Pinpoint the cell where the given text exists, returning its (X, Y) midpoint coordinate. 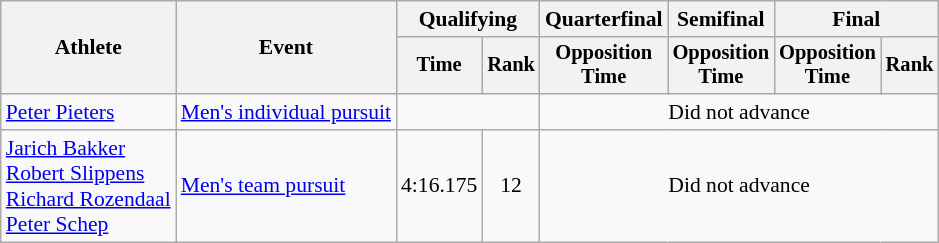
Qualifying (468, 19)
Jarich BakkerRobert SlippensRichard RozendaalPeter Schep (88, 186)
12 (511, 186)
4:16.175 (439, 186)
Men's individual pursuit (286, 112)
Quarterfinal (604, 19)
Peter Pieters (88, 112)
Men's team pursuit (286, 186)
Semifinal (722, 19)
Time (439, 66)
Athlete (88, 48)
Final (856, 19)
Event (286, 48)
